Extract the (X, Y) coordinate from the center of the cell holding the provided text.  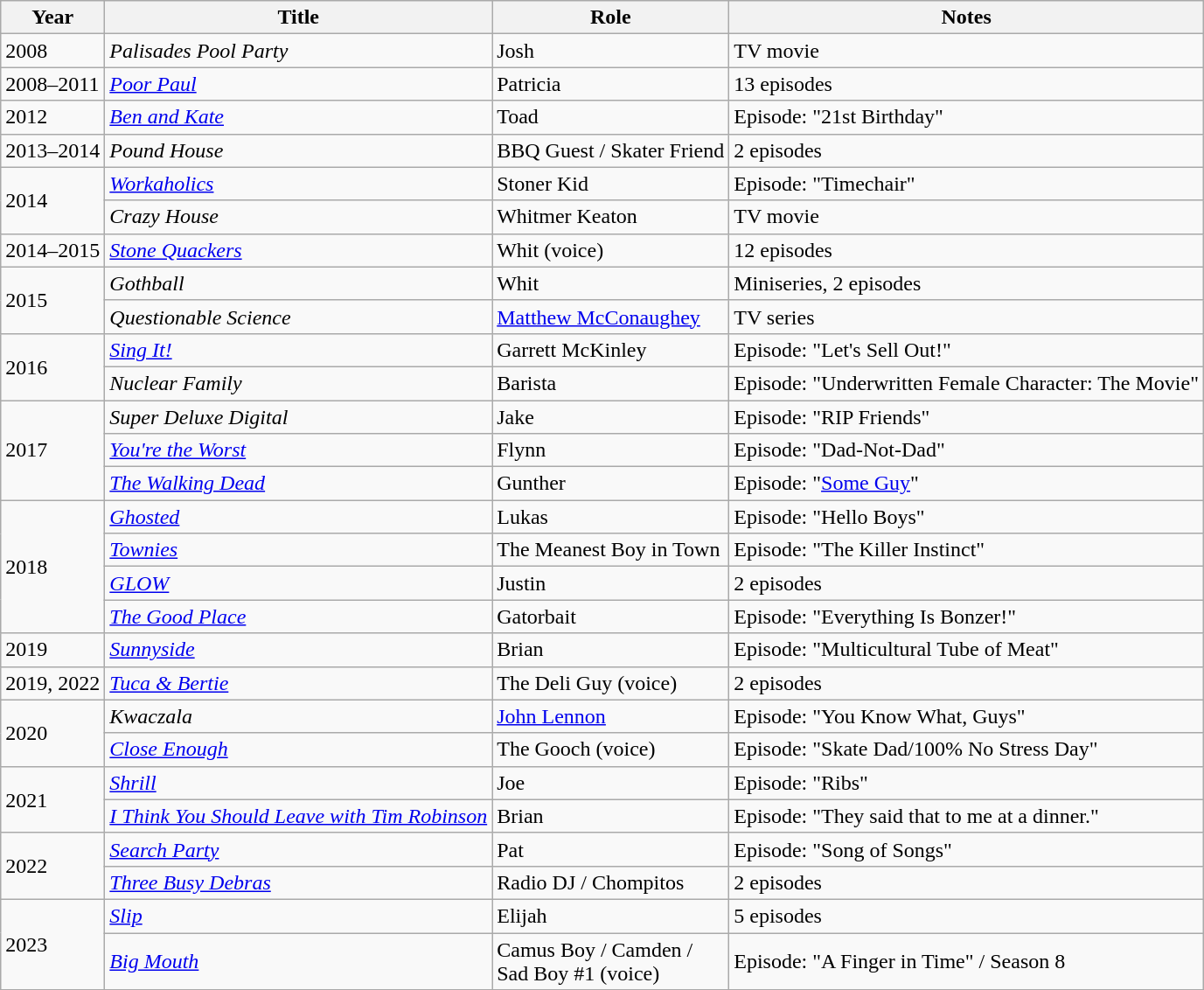
Year (52, 17)
GLOW (299, 583)
Questionable Science (299, 317)
Lukas (610, 517)
The Good Place (299, 617)
Close Enough (299, 749)
Jake (610, 417)
Josh (610, 51)
Search Party (299, 849)
The Deli Guy (voice) (610, 683)
Flynn (610, 450)
Gunther (610, 484)
Pound House (299, 150)
Tuca & Bertie (299, 683)
Palisades Pool Party (299, 51)
Shrill (299, 783)
Nuclear Family (299, 383)
2016 (52, 366)
Toad (610, 117)
Episode: "The Killer Instinct" (967, 550)
Notes (967, 17)
Barista (610, 383)
5 episodes (967, 916)
12 episodes (967, 250)
Whit (610, 283)
Camus Boy / Camden /Sad Boy #1 (voice) (610, 960)
Ghosted (299, 517)
Stone Quackers (299, 250)
2020 (52, 733)
Workaholics (299, 184)
Episode: "Hello Boys" (967, 517)
Elijah (610, 916)
Title (299, 17)
Episode: "A Finger in Time" / Season 8 (967, 960)
Episode: "RIP Friends" (967, 417)
Role (610, 17)
2018 (52, 567)
Pat (610, 849)
2014–2015 (52, 250)
Gothball (299, 283)
The Walking Dead (299, 484)
Episode: "Everything Is Bonzer!" (967, 617)
TV series (967, 317)
2017 (52, 450)
Episode: "Let's Sell Out!" (967, 350)
Matthew McConaughey (610, 317)
Episode: "Song of Songs" (967, 849)
2012 (52, 117)
BBQ Guest / Skater Friend (610, 150)
2015 (52, 300)
2022 (52, 866)
Sunnyside (299, 650)
Ben and Kate (299, 117)
Townies (299, 550)
John Lennon (610, 716)
2021 (52, 799)
Garrett McKinley (610, 350)
2014 (52, 200)
Stoner Kid (610, 184)
Episode: "Ribs" (967, 783)
Episode: "You Know What, Guys" (967, 716)
2008 (52, 51)
Justin (610, 583)
Episode: "They said that to me at a dinner." (967, 816)
Episode: "Multicultural Tube of Meat" (967, 650)
The Meanest Boy in Town (610, 550)
Slip (299, 916)
Crazy House (299, 217)
Miniseries, 2 episodes (967, 283)
Radio DJ / Chompitos (610, 882)
2019, 2022 (52, 683)
Joe (610, 783)
2008–2011 (52, 84)
2019 (52, 650)
The Gooch (voice) (610, 749)
Whitmer Keaton (610, 217)
13 episodes (967, 84)
Gatorbait (610, 617)
Whit (voice) (610, 250)
Episode: "Dad-Not-Dad" (967, 450)
Sing It! (299, 350)
Super Deluxe Digital (299, 417)
Patricia (610, 84)
2013–2014 (52, 150)
You're the Worst (299, 450)
I Think You Should Leave with Tim Robinson (299, 816)
Episode: "Underwritten Female Character: The Movie" (967, 383)
Episode: "21st Birthday" (967, 117)
Episode: "Skate Dad/100% No Stress Day" (967, 749)
Kwaczala (299, 716)
Episode: "Timechair" (967, 184)
Episode: "Some Guy" (967, 484)
Poor Paul (299, 84)
Three Busy Debras (299, 882)
Big Mouth (299, 960)
2023 (52, 945)
